Capture the cell that displays the provided text and extract its (x, y) central coordinate. 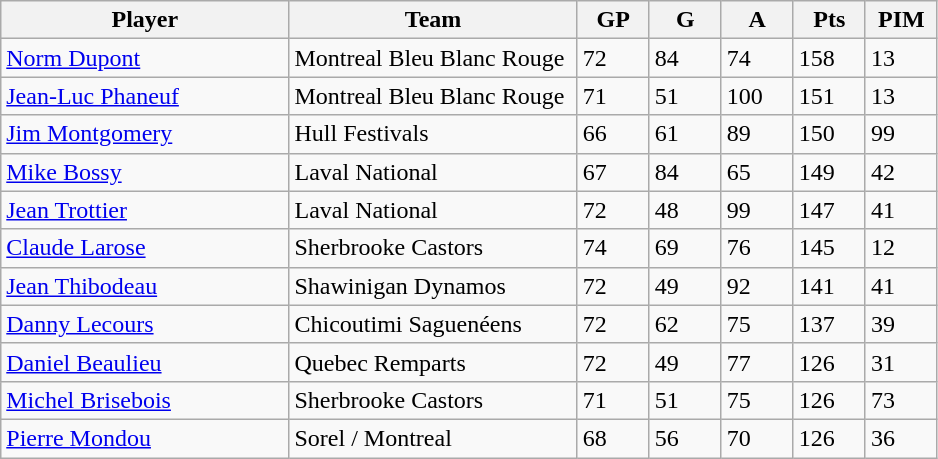
36 (901, 438)
68 (613, 438)
65 (757, 172)
42 (901, 172)
31 (901, 362)
67 (613, 172)
Sorel / Montreal (433, 438)
Pts (829, 20)
76 (757, 248)
70 (757, 438)
73 (901, 400)
141 (829, 286)
Jean-Luc Phaneuf (145, 96)
Player (145, 20)
A (757, 20)
Michel Brisebois (145, 400)
Quebec Remparts (433, 362)
48 (685, 210)
Daniel Beaulieu (145, 362)
92 (757, 286)
56 (685, 438)
137 (829, 324)
39 (901, 324)
62 (685, 324)
GP (613, 20)
149 (829, 172)
Jim Montgomery (145, 134)
Danny Lecours (145, 324)
89 (757, 134)
12 (901, 248)
G (685, 20)
Pierre Mondou (145, 438)
150 (829, 134)
145 (829, 248)
66 (613, 134)
151 (829, 96)
Norm Dupont (145, 58)
69 (685, 248)
61 (685, 134)
Claude Larose (145, 248)
Shawinigan Dynamos (433, 286)
Team (433, 20)
Jean Thibodeau (145, 286)
Hull Festivals (433, 134)
77 (757, 362)
PIM (901, 20)
Chicoutimi Saguenéens (433, 324)
158 (829, 58)
100 (757, 96)
147 (829, 210)
Jean Trottier (145, 210)
Mike Bossy (145, 172)
